Extract the [X, Y] coordinate from the center of the cell holding the provided text.  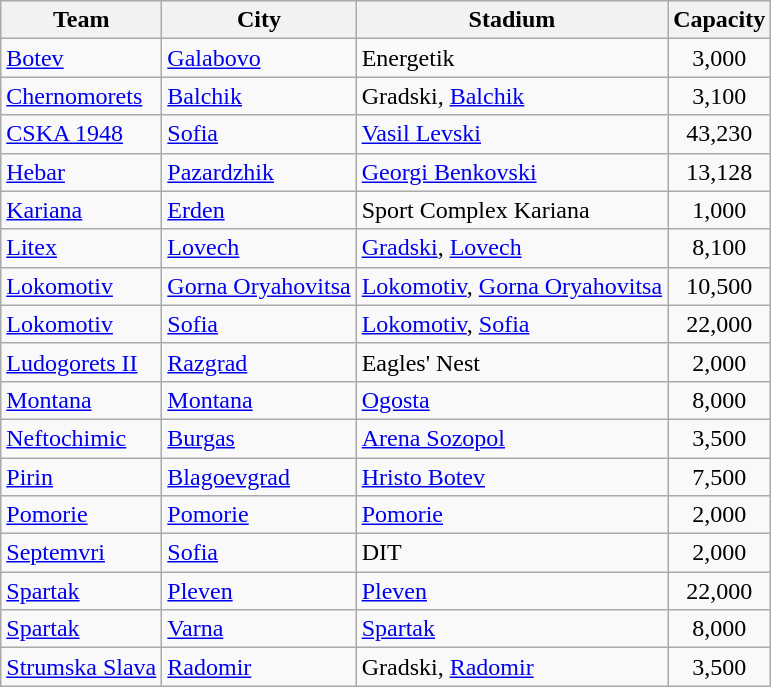
Varna [259, 629]
Botev [82, 58]
Hristo Botev [512, 477]
Gorna Oryahovitsa [259, 286]
Balchik [259, 96]
Pazardzhik [259, 172]
3,100 [720, 96]
Team [82, 20]
CSKA 1948 [82, 134]
Stadium [512, 20]
Arena Sozopol [512, 438]
Ludogorets II [82, 362]
Litex [82, 248]
Lokomotiv, Sofia [512, 324]
8,100 [720, 248]
Ogosta [512, 400]
Gradski, Lovech [512, 248]
Gradski, Radomir [512, 667]
Sport Complex Kariana [512, 210]
Septemvri [82, 553]
Pirin [82, 477]
1,000 [720, 210]
Hebar [82, 172]
Lokomotiv, Gorna Oryahovitsa [512, 286]
7,500 [720, 477]
Blagoevgrad [259, 477]
Kariana [82, 210]
3,000 [720, 58]
10,500 [720, 286]
Neftochimic [82, 438]
Chernomorets [82, 96]
Strumska Slava [82, 667]
Eagles' Nest [512, 362]
43,230 [720, 134]
13,128 [720, 172]
DIT [512, 553]
Galabovo [259, 58]
Erden [259, 210]
Razgrad [259, 362]
Radomir [259, 667]
Lovech [259, 248]
Georgi Benkovski [512, 172]
City [259, 20]
Capacity [720, 20]
Energetik [512, 58]
Vasil Levski [512, 134]
Gradski, Balchik [512, 96]
Burgas [259, 438]
